Determine the [X, Y] coordinate at the center of the cell enclosing the given text.  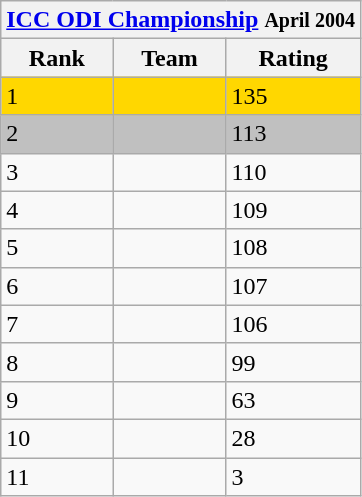
63 [294, 400]
4 [57, 210]
135 [294, 96]
109 [294, 210]
110 [294, 172]
28 [294, 438]
10 [57, 438]
9 [57, 400]
Team [170, 58]
108 [294, 248]
11 [57, 477]
2 [57, 134]
Rating [294, 58]
ICC ODI Championship April 2004 [181, 20]
7 [57, 324]
106 [294, 324]
1 [57, 96]
5 [57, 248]
107 [294, 286]
Rank [57, 58]
113 [294, 134]
6 [57, 286]
99 [294, 362]
8 [57, 362]
